Identify which cell holds the provided text, then report its (x, y) central coordinate. 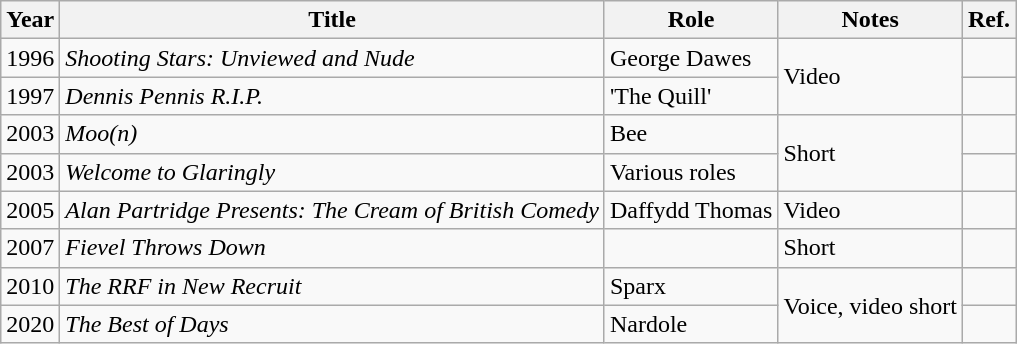
'The Quill' (690, 96)
Moo(n) (332, 134)
2010 (30, 286)
Voice, video short (870, 305)
1996 (30, 58)
George Dawes (690, 58)
Ref. (988, 20)
Fievel Throws Down (332, 248)
2005 (30, 210)
Title (332, 20)
Alan Partridge Presents: The Cream of British Comedy (332, 210)
Notes (870, 20)
Various roles (690, 172)
Bee (690, 134)
Role (690, 20)
1997 (30, 96)
Welcome to Glaringly (332, 172)
Sparx (690, 286)
2007 (30, 248)
Dennis Pennis R.I.P. (332, 96)
Nardole (690, 324)
The RRF in New Recruit (332, 286)
2020 (30, 324)
The Best of Days (332, 324)
Daffydd Thomas (690, 210)
Year (30, 20)
Shooting Stars: Unviewed and Nude (332, 58)
